Output the (x, y) coordinate of the center of the cell containing the given text.  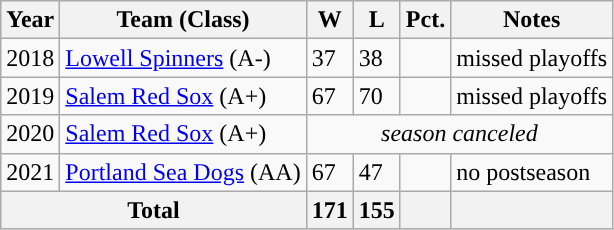
Portland Sea Dogs (AA) (183, 172)
Year (30, 20)
W (330, 20)
47 (376, 172)
38 (376, 58)
2020 (30, 134)
171 (330, 210)
155 (376, 210)
37 (330, 58)
2019 (30, 96)
2018 (30, 58)
L (376, 20)
season canceled (459, 134)
no postseason (532, 172)
Notes (532, 20)
70 (376, 96)
Total (154, 210)
Pct. (425, 20)
Lowell Spinners (A-) (183, 58)
2021 (30, 172)
Team (Class) (183, 20)
